From the cell containing the given text, extract its center point as (X, Y) coordinate. 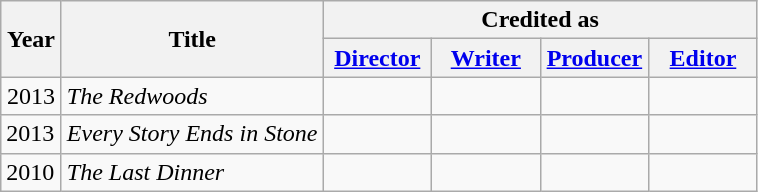
Producer (594, 58)
Title (192, 39)
Every Story Ends in Stone (192, 134)
Director (378, 58)
Credited as (540, 20)
Writer (486, 58)
Year (32, 39)
2010 (32, 172)
Editor (704, 58)
The Last Dinner (192, 172)
The Redwoods (192, 96)
